Capture the cell that displays the provided text and extract its (X, Y) central coordinate. 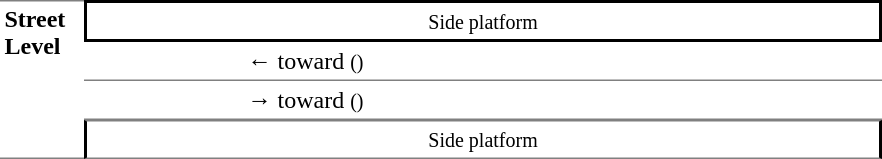
Street Level (42, 80)
← toward () (562, 62)
→ toward () (562, 100)
